Capture the cell that displays the provided text and extract its (x, y) central coordinate. 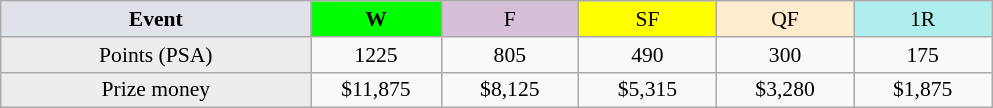
175 (923, 55)
$5,315 (648, 90)
$11,875 (376, 90)
SF (648, 19)
1R (923, 19)
F (510, 19)
QF (785, 19)
Prize money (156, 90)
805 (510, 55)
Event (156, 19)
Points (PSA) (156, 55)
490 (648, 55)
W (376, 19)
300 (785, 55)
$3,280 (785, 90)
$8,125 (510, 90)
$1,875 (923, 90)
1225 (376, 55)
